Scan for the cell matching the given text and deliver its [X, Y] coordinate at center. 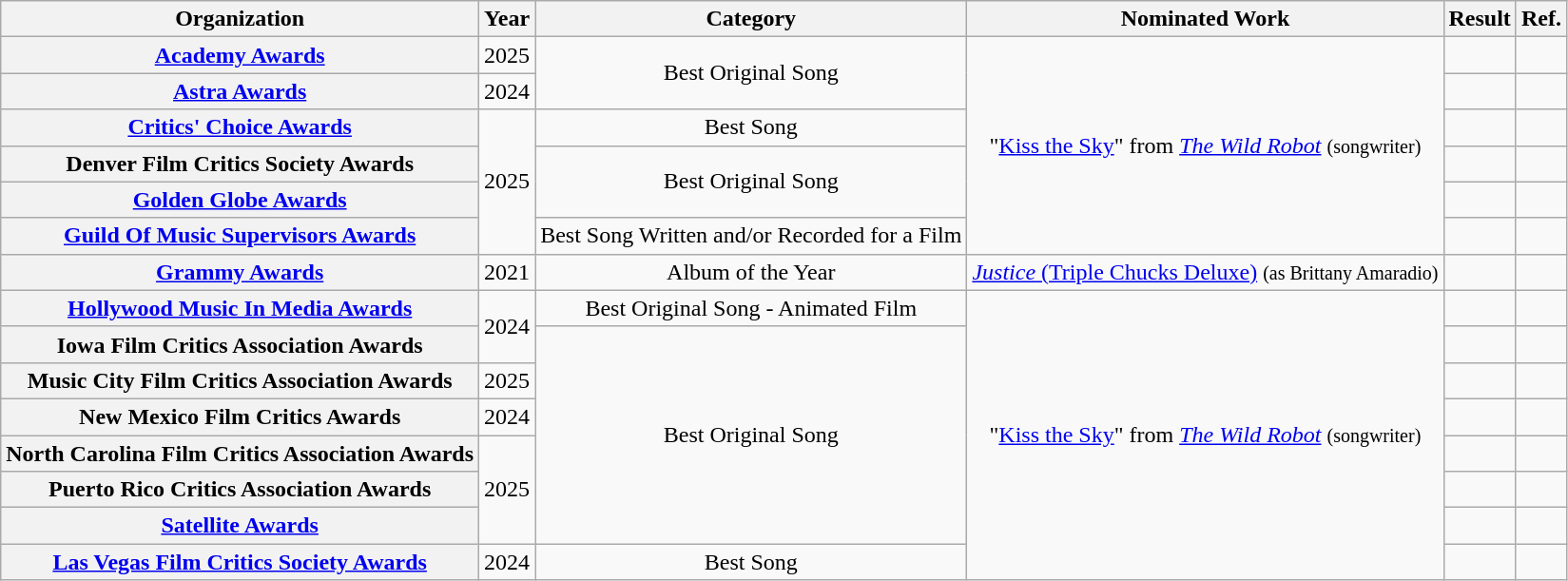
New Mexico Film Critics Awards [240, 416]
Album of the Year [751, 272]
Denver Film Critics Society Awards [240, 164]
Music City Film Critics Association Awards [240, 380]
Best Song Written and/or Recorded for a Film [751, 236]
Organization [240, 19]
Satellite Awards [240, 526]
Golden Globe Awards [240, 200]
Best Original Song - Animated Film [751, 308]
Category [751, 19]
Grammy Awards [240, 272]
Academy Awards [240, 55]
Hollywood Music In Media Awards [240, 308]
Result [1480, 19]
Nominated Work [1206, 19]
Ref. [1540, 19]
2021 [508, 272]
Las Vegas Film Critics Society Awards [240, 562]
Year [508, 19]
Critics' Choice Awards [240, 127]
North Carolina Film Critics Association Awards [240, 454]
Justice (Triple Chucks Deluxe) (as Brittany Amaradio) [1206, 272]
Guild Of Music Supervisors Awards [240, 236]
Puerto Rico Critics Association Awards [240, 490]
Iowa Film Critics Association Awards [240, 344]
Astra Awards [240, 91]
